Identify which cell holds the provided text, then report its (x, y) central coordinate. 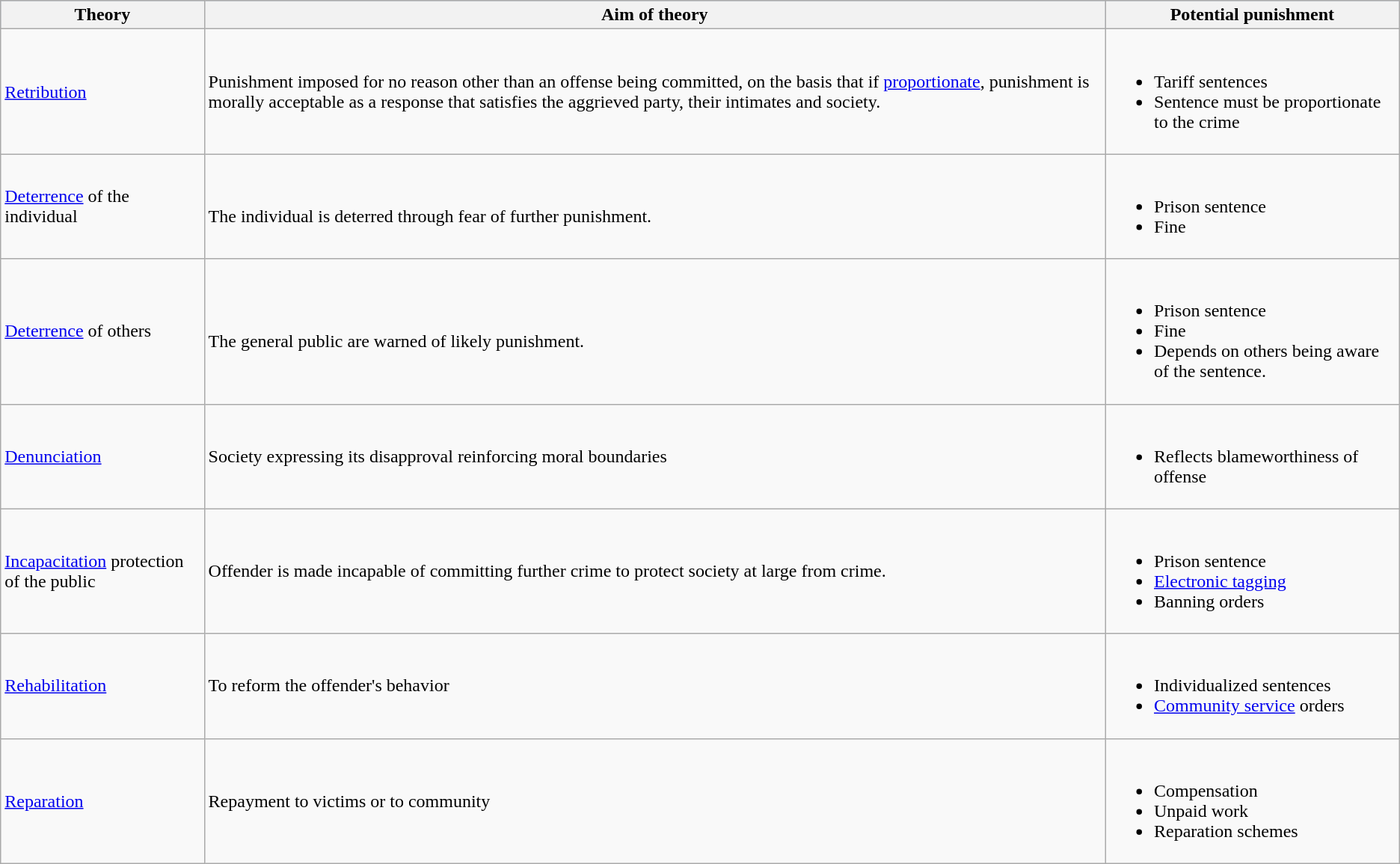
Deterrence of the individual (102, 206)
Individualized sentencesCommunity service orders (1253, 686)
Repayment to victims or to community (654, 800)
Theory (102, 15)
Rehabilitation (102, 686)
Reflects blameworthiness of offense (1253, 456)
The general public are warned of likely punishment. (654, 331)
Incapacitation protection of the public (102, 572)
Prison sentenceFineDepends on others being aware of the sentence. (1253, 331)
The individual is deterred through fear of further punishment. (654, 206)
Prison sentenceFine (1253, 206)
Society expressing its disapproval reinforcing moral boundaries (654, 456)
Denunciation (102, 456)
Deterrence of others (102, 331)
Tariff sentencesSentence must be proportionate to the crime (1253, 91)
Aim of theory (654, 15)
Reparation (102, 800)
To reform the offender's behavior (654, 686)
CompensationUnpaid workReparation schemes (1253, 800)
Retribution (102, 91)
Potential punishment (1253, 15)
Offender is made incapable of committing further crime to protect society at large from crime. (654, 572)
Prison sentenceElectronic taggingBanning orders (1253, 572)
